Locate the cell with the specified text and output its [X, Y] center coordinate. 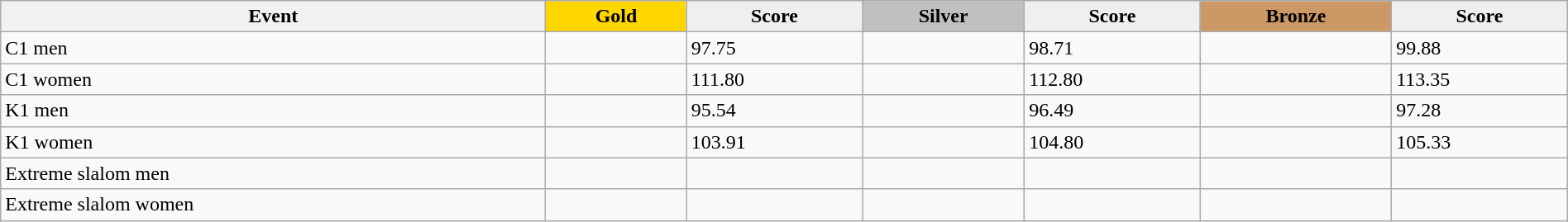
112.80 [1113, 79]
104.80 [1113, 142]
96.49 [1113, 111]
97.75 [774, 48]
99.88 [1480, 48]
111.80 [774, 79]
103.91 [774, 142]
Bronze [1296, 17]
113.35 [1480, 79]
C1 men [273, 48]
Gold [616, 17]
Silver [944, 17]
C1 women [273, 79]
98.71 [1113, 48]
K1 men [273, 111]
97.28 [1480, 111]
95.54 [774, 111]
K1 women [273, 142]
105.33 [1480, 142]
Extreme slalom women [273, 205]
Event [273, 17]
Extreme slalom men [273, 173]
